Detect which cell encompasses the target text, then output its (X, Y) center coordinate. 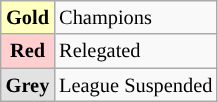
Red (28, 51)
Grey (28, 85)
Relegated (136, 51)
League Suspended (136, 85)
Champions (136, 17)
Gold (28, 17)
